Find where the given text appears and provide that cell's center as (X, Y) coordinate. 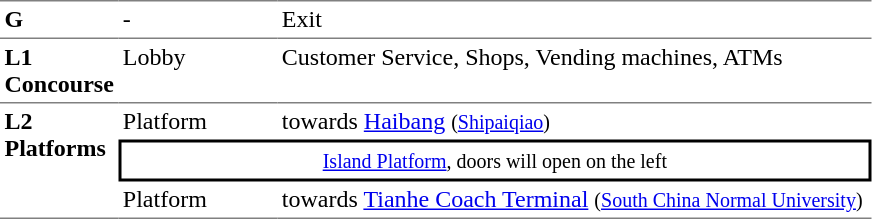
- (198, 19)
G (59, 19)
Platform (198, 122)
Lobby (198, 71)
towards Haibang (Shipaiqiao) (574, 122)
Exit (574, 19)
Island Platform, doors will open on the left (494, 161)
Customer Service, Shops, Vending machines, ATMs (574, 71)
L1Concourse (59, 71)
